Capture the cell that displays the provided text and extract its [X, Y] central coordinate. 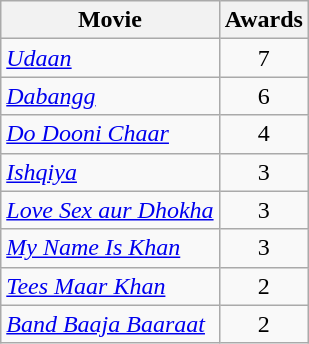
Ishqiya [110, 172]
Movie [110, 20]
Tees Maar Khan [110, 286]
6 [264, 96]
Love Sex aur Dhokha [110, 210]
My Name Is Khan [110, 248]
4 [264, 134]
Band Baaja Baaraat [110, 324]
7 [264, 58]
Do Dooni Chaar [110, 134]
Awards [264, 20]
Udaan [110, 58]
Dabangg [110, 96]
